Capture the cell that displays the provided text and extract its (X, Y) central coordinate. 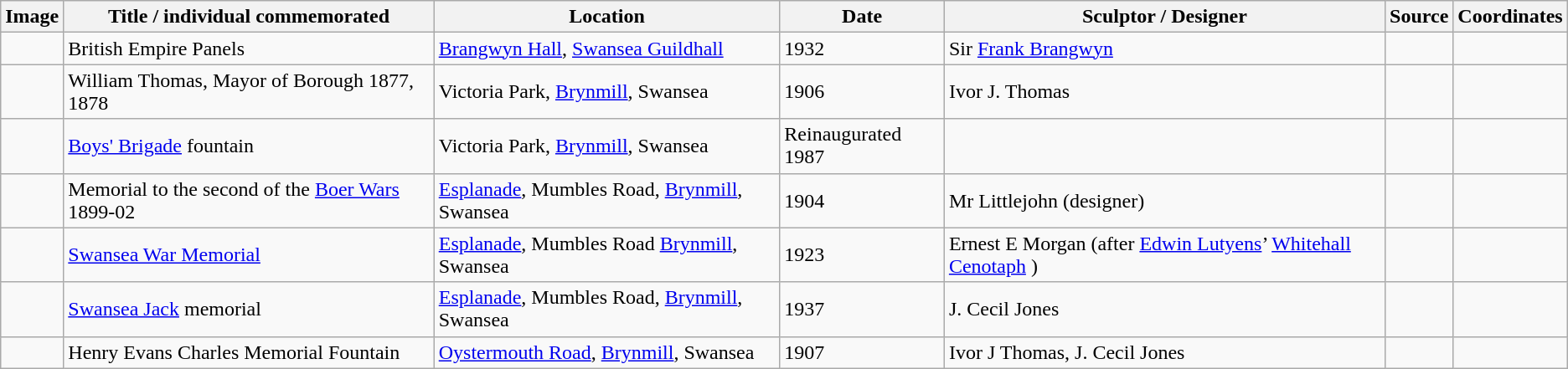
Swansea War Memorial (249, 254)
1904 (863, 201)
British Empire Panels (249, 49)
1937 (863, 310)
Esplanade, Mumbles Road Brynmill, Swansea (606, 254)
Sir Frank Brangwyn (1164, 49)
Title / individual commemorated (249, 17)
Ivor J Thomas, J. Cecil Jones (1164, 352)
Coordinates (1510, 17)
Oystermouth Road, Brynmill, Swansea (606, 352)
Image (32, 17)
Date (863, 17)
Swansea Jack memorial (249, 310)
Ivor J. Thomas (1164, 92)
1932 (863, 49)
Sculptor / Designer (1164, 17)
1907 (863, 352)
Source (1419, 17)
Henry Evans Charles Memorial Fountain (249, 352)
J. Cecil Jones (1164, 310)
Reinaugurated 1987 (863, 146)
1906 (863, 92)
Ernest E Morgan (after Edwin Lutyens’ Whitehall Cenotaph ) (1164, 254)
Memorial to the second of the Boer Wars 1899-02 (249, 201)
Location (606, 17)
Brangwyn Hall, Swansea Guildhall (606, 49)
1923 (863, 254)
William Thomas, Mayor of Borough 1877, 1878 (249, 92)
Boys' Brigade fountain (249, 146)
Mr Littlejohn (designer) (1164, 201)
